Pinpoint the cell where the given text exists, returning its (X, Y) midpoint coordinate. 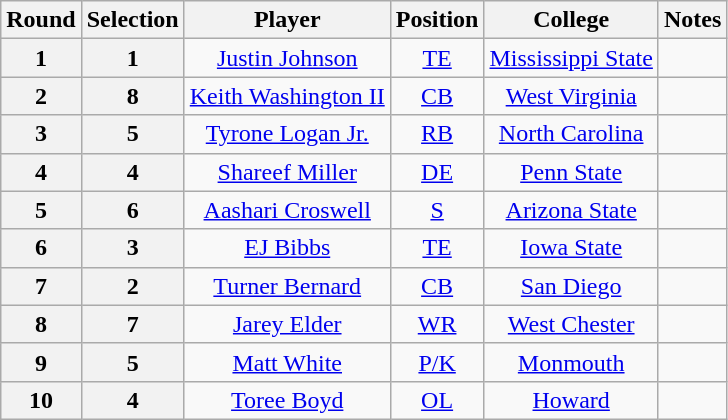
P/K (437, 362)
Selection (132, 20)
S (437, 210)
DE (437, 172)
Keith Washington II (287, 96)
Mississippi State (571, 58)
Monmouth (571, 362)
10 (41, 400)
College (571, 20)
West Chester (571, 324)
Notes (692, 20)
Position (437, 20)
RB (437, 134)
North Carolina (571, 134)
Jarey Elder (287, 324)
Turner Bernard (287, 286)
Toree Boyd (287, 400)
Matt White (287, 362)
Iowa State (571, 248)
OL (437, 400)
9 (41, 362)
Justin Johnson (287, 58)
Howard (571, 400)
San Diego (571, 286)
Penn State (571, 172)
Round (41, 20)
Aashari Croswell (287, 210)
Tyrone Logan Jr. (287, 134)
Arizona State (571, 210)
Shareef Miller (287, 172)
West Virginia (571, 96)
WR (437, 324)
Player (287, 20)
EJ Bibbs (287, 248)
